Determine the (x, y) coordinate at the center of the cell enclosing the given text.  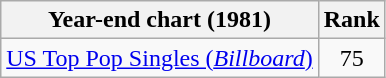
75 (352, 58)
US Top Pop Singles (Billboard) (160, 58)
Year-end chart (1981) (160, 20)
Rank (352, 20)
